Locate the cell with the specified text and output its [X, Y] center coordinate. 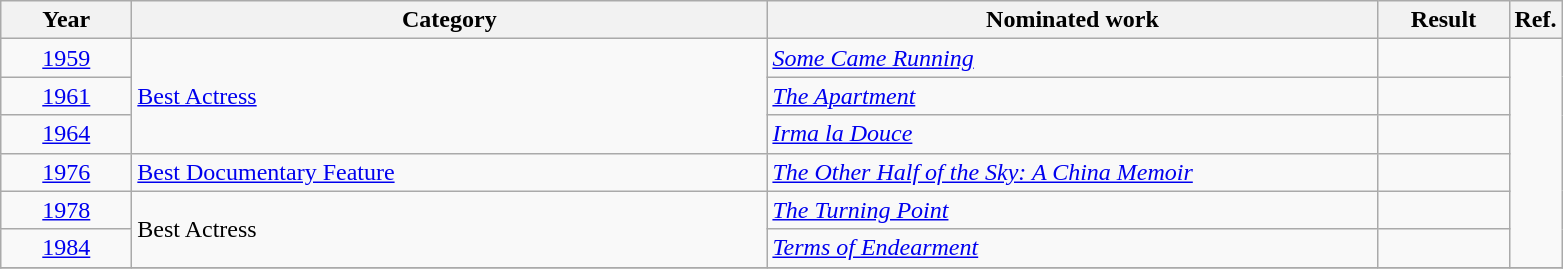
1978 [66, 210]
Ref. [1536, 20]
Category [450, 20]
Nominated work [1072, 20]
Best Documentary Feature [450, 172]
1961 [66, 96]
Irma la Douce [1072, 134]
Terms of Endearment [1072, 248]
Result [1444, 20]
1959 [66, 58]
Some Came Running [1072, 58]
The Turning Point [1072, 210]
1984 [66, 248]
1964 [66, 134]
Year [66, 20]
1976 [66, 172]
The Apartment [1072, 96]
The Other Half of the Sky: A China Memoir [1072, 172]
